Scan for the cell matching the given text and deliver its [x, y] coordinate at center. 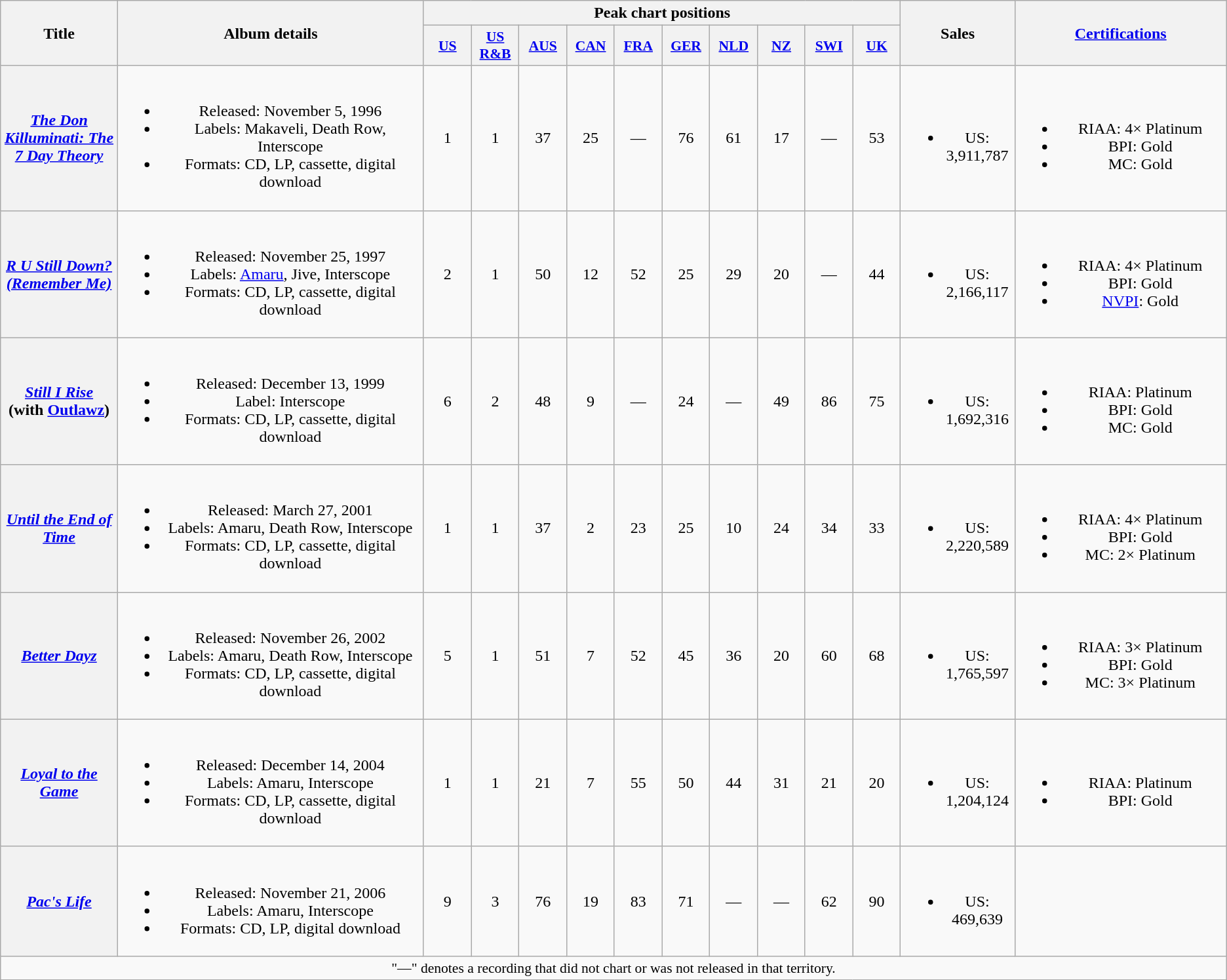
R U Still Down? (Remember Me) [59, 274]
US: 469,639 [958, 901]
48 [543, 401]
UK [877, 46]
Still I Rise(with Outlawz) [59, 401]
Released: November 26, 2002Labels: Amaru, Death Row, InterscopeFormats: CD, LP, cassette, digital download [270, 656]
10 [734, 528]
17 [781, 138]
36 [734, 656]
71 [686, 901]
US: 2,166,117 [958, 274]
US: 1,204,124 [958, 783]
23 [638, 528]
"—" denotes a recording that did not chart or was not released in that territory. [613, 968]
68 [877, 656]
US: 1,692,316 [958, 401]
19 [591, 901]
RIAA: 4× PlatinumBPI: GoldMC: Gold [1121, 138]
61 [734, 138]
RIAA: 4× PlatinumBPI: GoldMC: 2× Platinum [1121, 528]
3 [496, 901]
53 [877, 138]
NZ [781, 46]
45 [686, 656]
AUS [543, 46]
Released: November 5, 1996Labels: Makaveli, Death Row, InterscopeFormats: CD, LP, cassette, digital download [270, 138]
33 [877, 528]
RIAA: PlatinumBPI: GoldMC: Gold [1121, 401]
86 [828, 401]
US [447, 46]
Sales [958, 33]
CAN [591, 46]
34 [828, 528]
Loyal to the Game [59, 783]
RIAA: PlatinumBPI: Gold [1121, 783]
Released: December 13, 1999Label: InterscopeFormats: CD, LP, cassette, digital download [270, 401]
31 [781, 783]
83 [638, 901]
Title [59, 33]
RIAA: 3× PlatinumBPI: GoldMC: 3× Platinum [1121, 656]
Released: March 27, 2001Labels: Amaru, Death Row, InterscopeFormats: CD, LP, cassette, digital download [270, 528]
Until the End of Time [59, 528]
Album details [270, 33]
Released: December 14, 2004Labels: Amaru, InterscopeFormats: CD, LP, cassette, digital download [270, 783]
FRA [638, 46]
5 [447, 656]
US: 1,765,597 [958, 656]
NLD [734, 46]
12 [591, 274]
75 [877, 401]
SWI [828, 46]
US: 3,911,787 [958, 138]
Pac's Life [59, 901]
60 [828, 656]
90 [877, 901]
29 [734, 274]
49 [781, 401]
Better Dayz [59, 656]
Released: November 25, 1997Labels: Amaru, Jive, InterscopeFormats: CD, LP, cassette, digital download [270, 274]
51 [543, 656]
Released: November 21, 2006Labels: Amaru, InterscopeFormats: CD, LP, digital download [270, 901]
USR&B [496, 46]
Peak chart positions [662, 13]
6 [447, 401]
GER [686, 46]
Certifications [1121, 33]
62 [828, 901]
US: 2,220,589 [958, 528]
55 [638, 783]
The Don Killuminati: The 7 Day Theory [59, 138]
RIAA: 4× PlatinumBPI: GoldNVPI: Gold [1121, 274]
